Determine the (X, Y) coordinate at the center of the cell enclosing the given text.  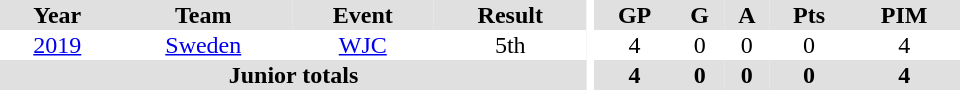
Sweden (204, 45)
Result (511, 15)
WJC (363, 45)
PIM (904, 15)
G (700, 15)
2019 (58, 45)
Year (58, 15)
5th (511, 45)
GP (635, 15)
Team (204, 15)
A (747, 15)
Pts (810, 15)
Junior totals (294, 75)
Event (363, 15)
